Determine the (x, y) coordinate at the center of the cell enclosing the given text.  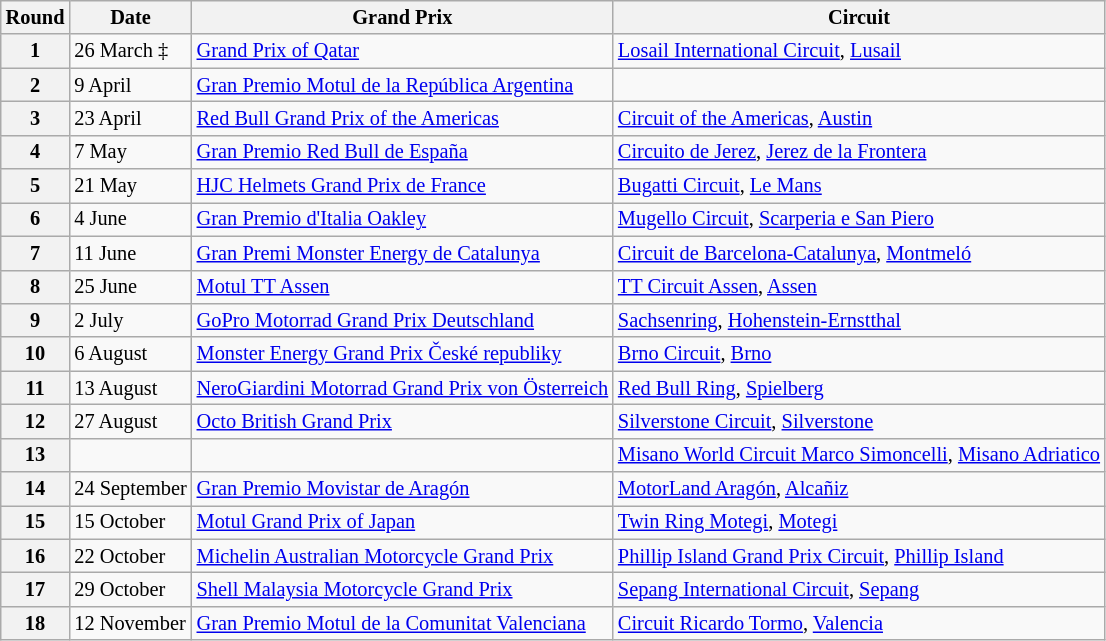
4 (36, 152)
Gran Premio Motul de la República Argentina (402, 85)
11 June (130, 253)
Michelin Australian Motorcycle Grand Prix (402, 556)
Grand Prix (402, 17)
26 March ‡ (130, 51)
Circuit of the Americas, Austin (859, 118)
9 (36, 320)
Round (36, 17)
6 (36, 219)
25 June (130, 287)
Date (130, 17)
8 (36, 287)
14 (36, 489)
GoPro Motorrad Grand Prix Deutschland (402, 320)
11 (36, 388)
Gran Premio Movistar de Aragón (402, 489)
22 October (130, 556)
13 August (130, 388)
Mugello Circuit, Scarperia e San Piero (859, 219)
Circuit de Barcelona-Catalunya, Montmeló (859, 253)
15 (36, 522)
Octo British Grand Prix (402, 421)
18 (36, 623)
24 September (130, 489)
Silverstone Circuit, Silverstone (859, 421)
Sepang International Circuit, Sepang (859, 589)
NeroGiardini Motorrad Grand Prix von Österreich (402, 388)
Gran Premio Red Bull de España (402, 152)
12 November (130, 623)
Circuito de Jerez, Jerez de la Frontera (859, 152)
13 (36, 455)
Brno Circuit, Brno (859, 354)
Bugatti Circuit, Le Mans (859, 186)
Circuit (859, 17)
Misano World Circuit Marco Simoncelli, Misano Adriatico (859, 455)
Losail International Circuit, Lusail (859, 51)
Gran Premi Monster Energy de Catalunya (402, 253)
3 (36, 118)
Monster Energy Grand Prix České republiky (402, 354)
5 (36, 186)
2 July (130, 320)
16 (36, 556)
HJC Helmets Grand Prix de France (402, 186)
Motul Grand Prix of Japan (402, 522)
4 June (130, 219)
17 (36, 589)
7 May (130, 152)
Circuit Ricardo Tormo, Valencia (859, 623)
TT Circuit Assen, Assen (859, 287)
23 April (130, 118)
Red Bull Ring, Spielberg (859, 388)
15 October (130, 522)
Shell Malaysia Motorcycle Grand Prix (402, 589)
12 (36, 421)
MotorLand Aragón, Alcañiz (859, 489)
2 (36, 85)
6 August (130, 354)
1 (36, 51)
21 May (130, 186)
Gran Premio d'Italia Oakley (402, 219)
Grand Prix of Qatar (402, 51)
Sachsenring, Hohenstein-Ernstthal (859, 320)
Gran Premio Motul de la Comunitat Valenciana (402, 623)
7 (36, 253)
9 April (130, 85)
29 October (130, 589)
Twin Ring Motegi, Motegi (859, 522)
10 (36, 354)
27 August (130, 421)
Motul TT Assen (402, 287)
Red Bull Grand Prix of the Americas (402, 118)
Phillip Island Grand Prix Circuit, Phillip Island (859, 556)
